Search for the cell housing the specified text and yield its (X, Y) center coordinate. 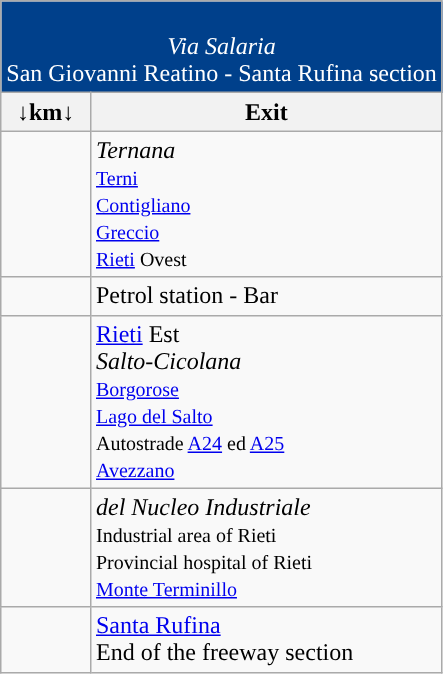
Santa RufinaEnd of the freeway section (266, 640)
del Nucleo Industriale Industrial area of Rieti Provincial hospital of Rieti Monte Terminillo (266, 548)
TernanaTerniContiglianoGreccioRieti Ovest (266, 204)
Rieti Est Salto-CicolanaBorgorose Lago del SaltoAutostrade A24 ed A25Avezzano (266, 402)
↓km↓ (46, 112)
Via SalariaSan Giovanni Reatino - Santa Rufina section (222, 47)
Exit (266, 112)
Petrol station - Bar (266, 296)
